Output the (X, Y) coordinate of the center of the cell containing the given text.  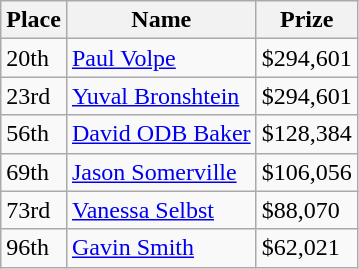
$88,070 (306, 210)
Gavin Smith (161, 248)
David ODB Baker (161, 134)
Paul Volpe (161, 58)
56th (34, 134)
Vanessa Selbst (161, 210)
Prize (306, 20)
$62,021 (306, 248)
20th (34, 58)
69th (34, 172)
23rd (34, 96)
Place (34, 20)
$128,384 (306, 134)
$106,056 (306, 172)
Name (161, 20)
Jason Somerville (161, 172)
Yuval Bronshtein (161, 96)
96th (34, 248)
73rd (34, 210)
